Search for the cell housing the specified text and yield its [x, y] center coordinate. 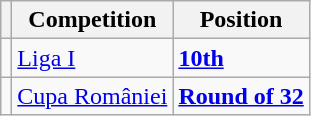
Position [241, 20]
Round of 32 [241, 96]
Liga I [92, 58]
10th [241, 58]
Competition [92, 20]
Cupa României [92, 96]
